Pinpoint the cell where the given text exists, returning its (X, Y) midpoint coordinate. 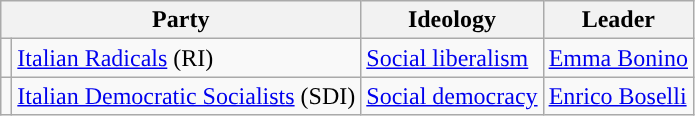
Leader (618, 20)
Italian Democratic Socialists (SDI) (186, 96)
Ideology (452, 20)
Party (181, 20)
Italian Radicals (RI) (186, 58)
Social democracy (452, 96)
Emma Bonino (618, 58)
Enrico Boselli (618, 96)
Social liberalism (452, 58)
